Provide the (x, y) coordinate of the cell's center where the given text is located.  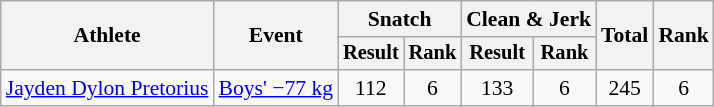
Snatch (400, 19)
Clean & Jerk (528, 19)
245 (624, 88)
Total (624, 36)
112 (371, 88)
Boys' −77 kg (276, 88)
133 (497, 88)
Athlete (108, 36)
Jayden Dylon Pretorius (108, 88)
Event (276, 36)
